Pinpoint the cell where the given text exists, returning its (X, Y) midpoint coordinate. 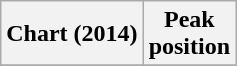
Chart (2014) (72, 34)
Peakposition (189, 34)
